Scan for the cell matching the given text and deliver its (x, y) coordinate at center. 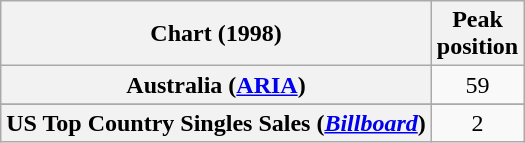
2 (477, 123)
Chart (1998) (216, 34)
US Top Country Singles Sales (Billboard) (216, 123)
Australia (ARIA) (216, 85)
59 (477, 85)
Peakposition (477, 34)
